Capture the cell that displays the provided text and extract its (X, Y) central coordinate. 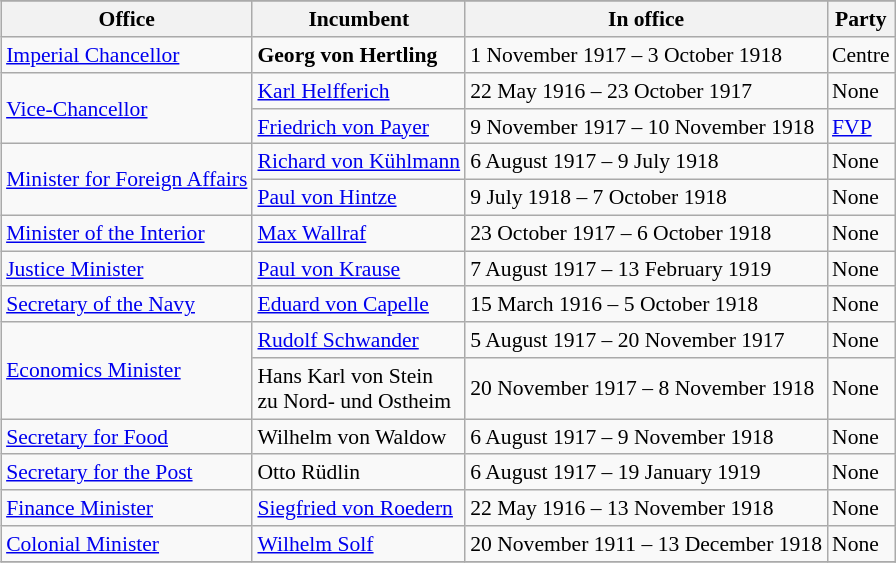
Vice-Chancellor (126, 108)
6 August 1917 – 9 November 1918 (646, 437)
9 November 1917 – 10 November 1918 (646, 126)
Richard von Kühlmann (358, 162)
9 July 1918 – 7 October 1918 (646, 197)
Paul von Krause (358, 269)
Siegfried von Roedern (358, 508)
Secretary of the Navy (126, 304)
22 May 1916 – 23 October 1917 (646, 91)
Minister for Foreign Affairs (126, 180)
Minister of the Interior (126, 233)
23 October 1917 – 6 October 1918 (646, 233)
Secretary for Food (126, 437)
5 August 1917 – 20 November 1917 (646, 340)
In office (646, 19)
Office (126, 19)
Colonial Minister (126, 544)
Imperial Chancellor (126, 55)
Paul von Hintze (358, 197)
FVP (861, 126)
7 August 1917 – 13 February 1919 (646, 269)
20 November 1911 – 13 December 1918 (646, 544)
Hans Karl von Steinzu Nord- und Ostheim (358, 388)
Friedrich von Payer (358, 126)
Rudolf Schwander (358, 340)
6 August 1917 – 19 January 1919 (646, 472)
Incumbent (358, 19)
Georg von Hertling (358, 55)
Wilhelm von Waldow (358, 437)
1 November 1917 – 3 October 1918 (646, 55)
Eduard von Capelle (358, 304)
15 March 1916 – 5 October 1918 (646, 304)
Otto Rüdlin (358, 472)
20 November 1917 – 8 November 1918 (646, 388)
Max Wallraf (358, 233)
Centre (861, 55)
Economics Minister (126, 370)
Wilhelm Solf (358, 544)
Finance Minister (126, 508)
Justice Minister (126, 269)
6 August 1917 – 9 July 1918 (646, 162)
Secretary for the Post (126, 472)
Party (861, 19)
Karl Helfferich (358, 91)
22 May 1916 – 13 November 1918 (646, 508)
